Return (X, Y) of the center of cell containing provided text 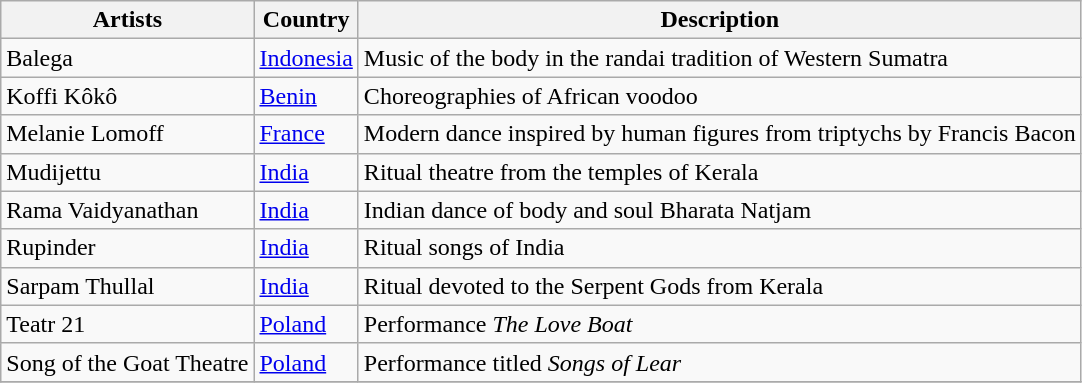
Modern dance inspired by human figures from triptychs by Francis Bacon (720, 134)
Indonesia (306, 58)
Melanie Lomoff (128, 134)
Rupinder (128, 248)
Benin (306, 96)
Ritual devoted to the Serpent Gods from Kerala (720, 286)
Balega (128, 58)
Sarpam Thullal (128, 286)
Artists (128, 20)
Performance titled Songs of Lear (720, 362)
France (306, 134)
Rama Vaidyanathan (128, 210)
Ritual songs of India (720, 248)
Indian dance of body and soul Bharata Natjam (720, 210)
Koffi Kôkô (128, 96)
Description (720, 20)
Performance The Love Boat (720, 324)
Mudijettu (128, 172)
Teatr 21 (128, 324)
Ritual theatre from the temples of Kerala (720, 172)
Music of the body in the randai tradition of Western Sumatra (720, 58)
Song of the Goat Theatre (128, 362)
Choreographies of African voodoo (720, 96)
Country (306, 20)
